Pinpoint the cell where the given text exists, returning its [x, y] midpoint coordinate. 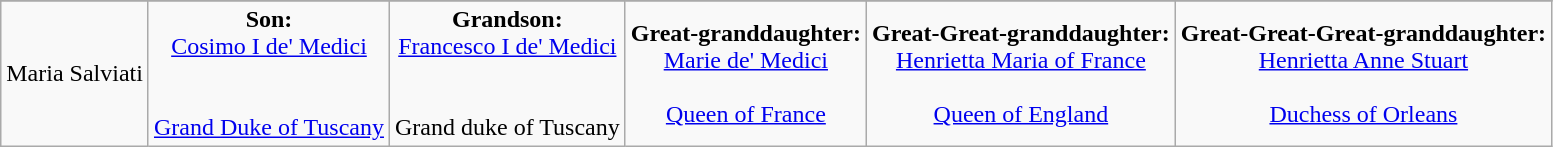
Great-Great-granddaughter:Henrietta Maria of France Queen of England [1020, 74]
Great-Great-Great-granddaughter:Henrietta Anne Stuart Duchess of Orleans [1363, 74]
Maria Salviati [75, 74]
Son: Cosimo I de' Medici Grand Duke of Tuscany [268, 74]
Grandson:Francesco I de' Medici Grand duke of Tuscany [508, 74]
Great-granddaughter:Marie de' Medici Queen of France [746, 74]
